Return (x, y) of the center of cell containing provided text 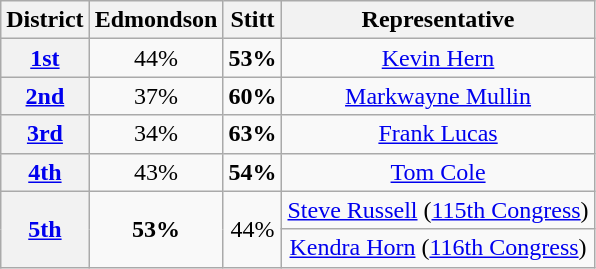
63% (252, 134)
37% (156, 96)
60% (252, 96)
Kendra Horn (116th Congress) (438, 248)
54% (252, 172)
3rd (45, 134)
Markwayne Mullin (438, 96)
43% (156, 172)
4th (45, 172)
Stitt (252, 20)
Kevin Hern (438, 58)
Steve Russell (115th Congress) (438, 210)
2nd (45, 96)
34% (156, 134)
Representative (438, 20)
District (45, 20)
Tom Cole (438, 172)
1st (45, 58)
Edmondson (156, 20)
Frank Lucas (438, 134)
5th (45, 229)
